Return (X, Y) of the center of cell containing provided text 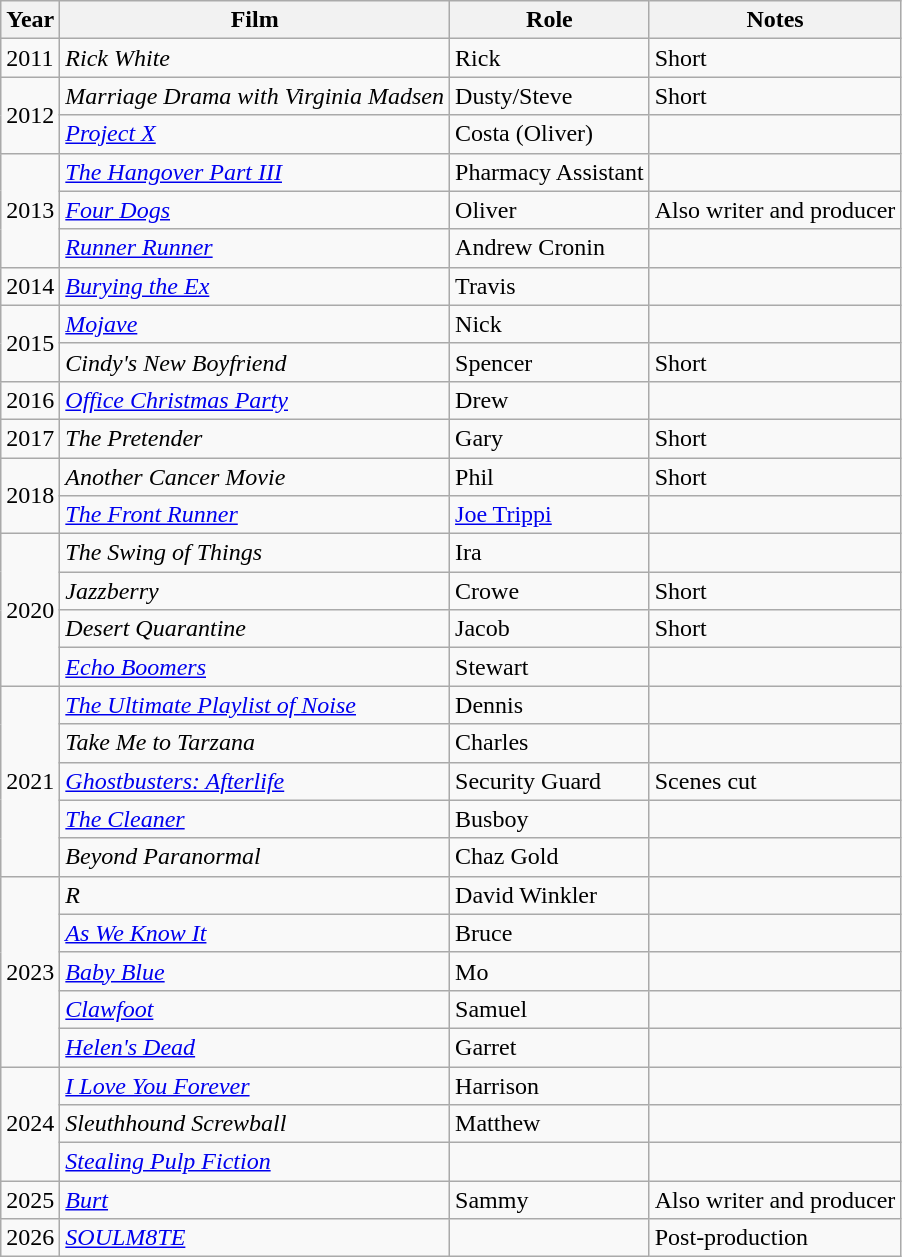
The Front Runner (255, 515)
Sammy (550, 1200)
Marriage Drama with Virginia Madsen (255, 96)
Joe Trippi (550, 515)
Rick White (255, 58)
As We Know It (255, 933)
The Ultimate Playlist of Noise (255, 705)
Bruce (550, 933)
Crowe (550, 591)
Four Dogs (255, 210)
Gary (550, 438)
2021 (30, 781)
Security Guard (550, 781)
SOULM8TE (255, 1238)
Nick (550, 324)
Garret (550, 1047)
Stealing Pulp Fiction (255, 1162)
Chaz Gold (550, 857)
Matthew (550, 1124)
Dusty/Steve (550, 96)
Ira (550, 553)
Role (550, 20)
Post-production (775, 1238)
2025 (30, 1200)
Burt (255, 1200)
Jacob (550, 629)
Samuel (550, 1009)
The Cleaner (255, 819)
2023 (30, 971)
2024 (30, 1123)
Costa (Oliver) (550, 134)
Dennis (550, 705)
Film (255, 20)
Harrison (550, 1085)
Pharmacy Assistant (550, 172)
Helen's Dead (255, 1047)
Echo Boomers (255, 667)
Drew (550, 400)
2020 (30, 610)
Take Me to Tarzana (255, 743)
2015 (30, 343)
Another Cancer Movie (255, 477)
Andrew Cronin (550, 248)
The Hangover Part III (255, 172)
Desert Quarantine (255, 629)
Notes (775, 20)
Spencer (550, 362)
2018 (30, 496)
Busboy (550, 819)
David Winkler (550, 895)
Ghostbusters: Afterlife (255, 781)
Jazzberry (255, 591)
Sleuthhound Screwball (255, 1124)
Baby Blue (255, 971)
Stewart (550, 667)
Oliver (550, 210)
Project X (255, 134)
2014 (30, 286)
Beyond Paranormal (255, 857)
2011 (30, 58)
Clawfoot (255, 1009)
2016 (30, 400)
The Swing of Things (255, 553)
Cindy's New Boyfriend (255, 362)
2026 (30, 1238)
Charles (550, 743)
Phil (550, 477)
Year (30, 20)
Travis (550, 286)
Mojave (255, 324)
2012 (30, 115)
Burying the Ex (255, 286)
Runner Runner (255, 248)
2017 (30, 438)
Rick (550, 58)
Mo (550, 971)
Scenes cut (775, 781)
R (255, 895)
I Love You Forever (255, 1085)
Office Christmas Party (255, 400)
2013 (30, 210)
The Pretender (255, 438)
